Identify which cell holds the provided text, then report its [X, Y] central coordinate. 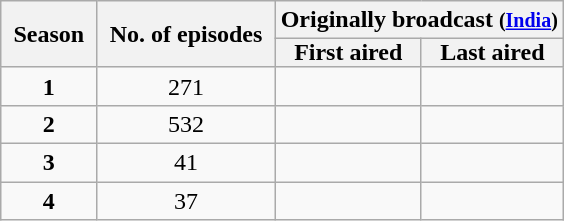
Originally broadcast (India) [419, 20]
No. of episodes [186, 34]
First aired [348, 53]
2 [49, 124]
271 [186, 86]
532 [186, 124]
Last aired [492, 53]
37 [186, 201]
Season [49, 34]
3 [49, 162]
1 [49, 86]
41 [186, 162]
4 [49, 201]
